Find where the given text appears and provide that cell's center as (x, y) coordinate. 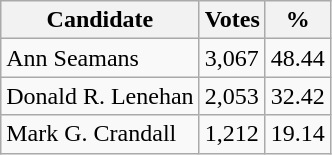
32.42 (298, 96)
2,053 (232, 96)
48.44 (298, 58)
Votes (232, 20)
% (298, 20)
3,067 (232, 58)
Ann Seamans (100, 58)
Donald R. Lenehan (100, 96)
19.14 (298, 134)
Mark G. Crandall (100, 134)
Candidate (100, 20)
1,212 (232, 134)
